Pinpoint the cell where the given text exists, returning its (x, y) midpoint coordinate. 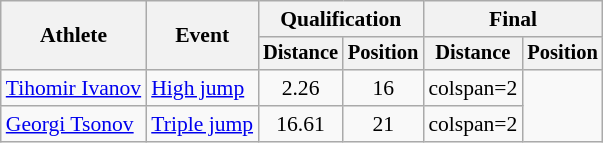
Event (202, 36)
Georgi Tsonov (74, 124)
Qualification (340, 19)
Triple jump (202, 124)
16 (383, 88)
16.61 (300, 124)
21 (383, 124)
Tihomir Ivanov (74, 88)
Athlete (74, 36)
High jump (202, 88)
Final (512, 19)
2.26 (300, 88)
